From the cell containing the given text, extract its center point as [X, Y] coordinate. 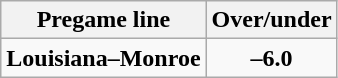
Louisiana–Monroe [104, 58]
Over/under [272, 20]
–6.0 [272, 58]
Pregame line [104, 20]
